Provide the [X, Y] coordinate of the cell's center where the given text is located.  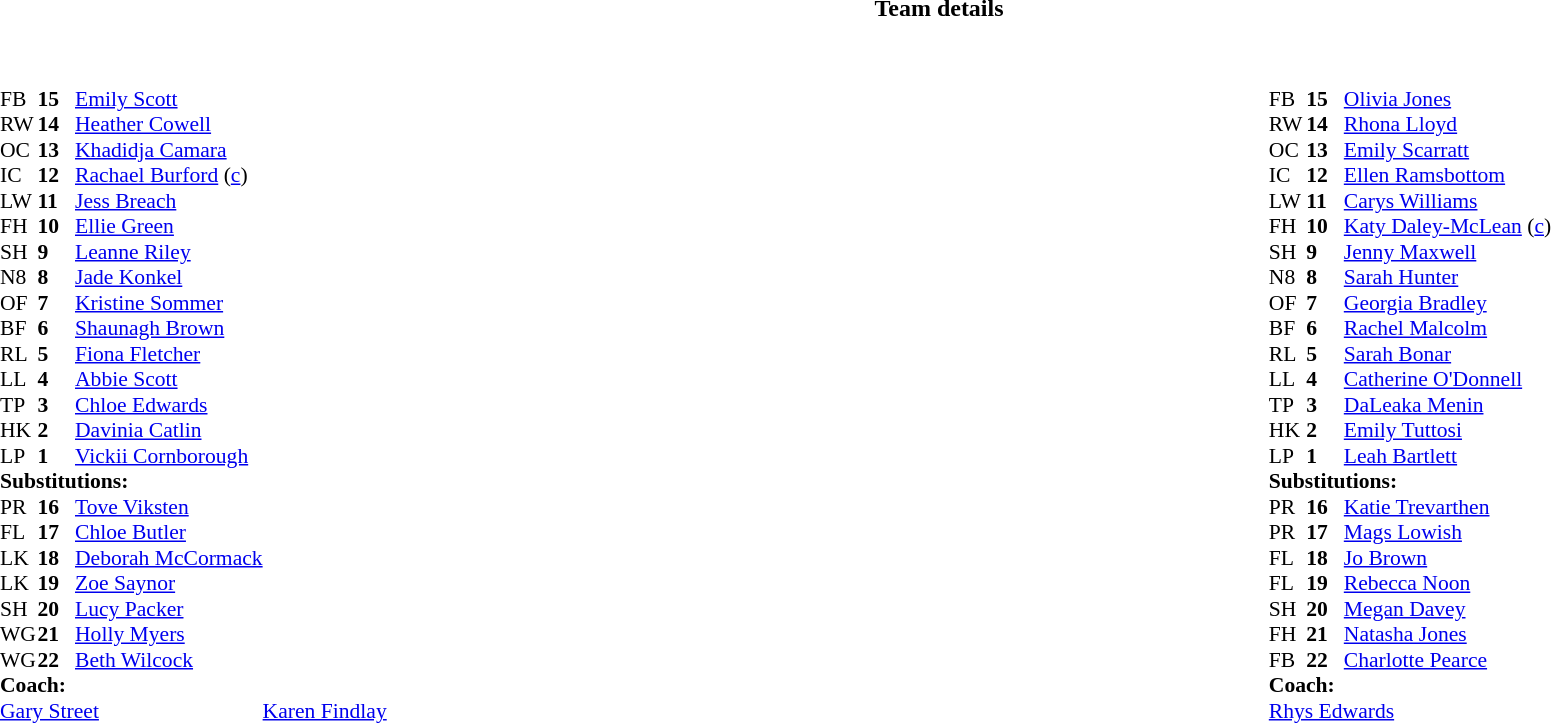
Leah Bartlett [1448, 456]
Charlotte Pearce [1448, 660]
Davinia Catlin [169, 431]
Jenny Maxwell [1448, 252]
Heather Cowell [169, 125]
Rachael Burford (c) [169, 175]
Emily Scott [169, 99]
Kristine Sommer [169, 303]
Jess Breach [169, 201]
Katy Daley-McLean (c) [1448, 227]
Natasha Jones [1448, 635]
Zoe Saynor [169, 583]
Chloe Butler [169, 533]
Olivia Jones [1448, 99]
Katie Trevarthen [1448, 507]
Catherine O'Donnell [1448, 379]
Tove Viksten [169, 507]
Deborah McCormack [169, 558]
Rachel Malcolm [1448, 329]
Megan Davey [1448, 609]
Georgia Bradley [1448, 303]
Beth Wilcock [169, 660]
Sarah Hunter [1448, 277]
Khadidja Camara [169, 150]
Ellie Green [169, 227]
Emily Scarratt [1448, 150]
Carys Williams [1448, 201]
Lucy Packer [169, 609]
Rebecca Noon [1448, 583]
Fiona Fletcher [169, 354]
Ellen Ramsbottom [1448, 175]
Jade Konkel [169, 277]
Chloe Edwards [169, 405]
Rhona Lloyd [1448, 125]
Mags Lowish [1448, 533]
Emily Tuttosi [1448, 431]
Abbie Scott [169, 379]
Jo Brown [1448, 558]
Sarah Bonar [1448, 354]
Shaunagh Brown [169, 329]
DaLeaka Menin [1448, 405]
Holly Myers [169, 635]
Leanne Riley [169, 252]
Vickii Cornborough [169, 456]
